Locate the cell with the specified text and output its (x, y) center coordinate. 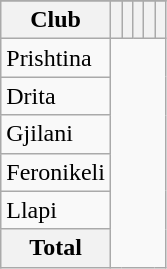
Total (56, 248)
Prishtina (56, 58)
Llapi (56, 210)
Drita (56, 96)
Feronikeli (56, 172)
Gjilani (56, 134)
Club (56, 20)
